Scan for the cell matching the given text and deliver its [X, Y] coordinate at center. 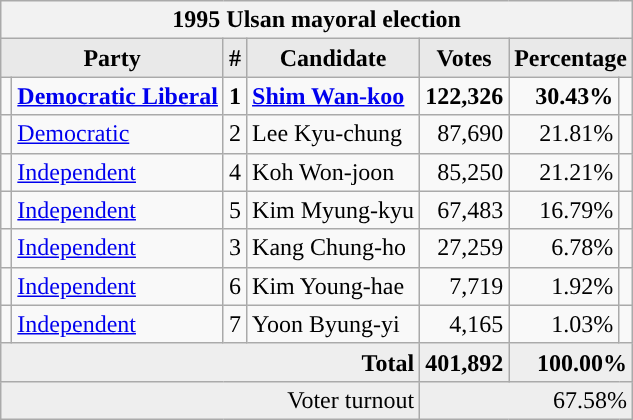
4,165 [464, 324]
4 [234, 172]
1.92% [564, 286]
Party [112, 58]
6.78% [564, 248]
1995 Ulsan mayoral election [317, 20]
5 [234, 210]
1 [234, 96]
85,250 [464, 172]
Voter turnout [210, 400]
7 [234, 324]
122,326 [464, 96]
Democratic Liberal [118, 96]
Yoon Byung-yi [334, 324]
67.58% [526, 400]
Lee Kyu-chung [334, 134]
6 [234, 286]
1.03% [564, 324]
Democratic [118, 134]
67,483 [464, 210]
# [234, 58]
21.21% [564, 172]
Percentage [571, 58]
21.81% [564, 134]
Votes [464, 58]
2 [234, 134]
27,259 [464, 248]
3 [234, 248]
7,719 [464, 286]
Koh Won-joon [334, 172]
Kang Chung-ho [334, 248]
100.00% [571, 362]
Kim Young-hae [334, 286]
401,892 [464, 362]
Total [210, 362]
87,690 [464, 134]
Kim Myung-kyu [334, 210]
Shim Wan-koo [334, 96]
Candidate [334, 58]
16.79% [564, 210]
30.43% [564, 96]
